Detect which cell encompasses the target text, then output its [X, Y] center coordinate. 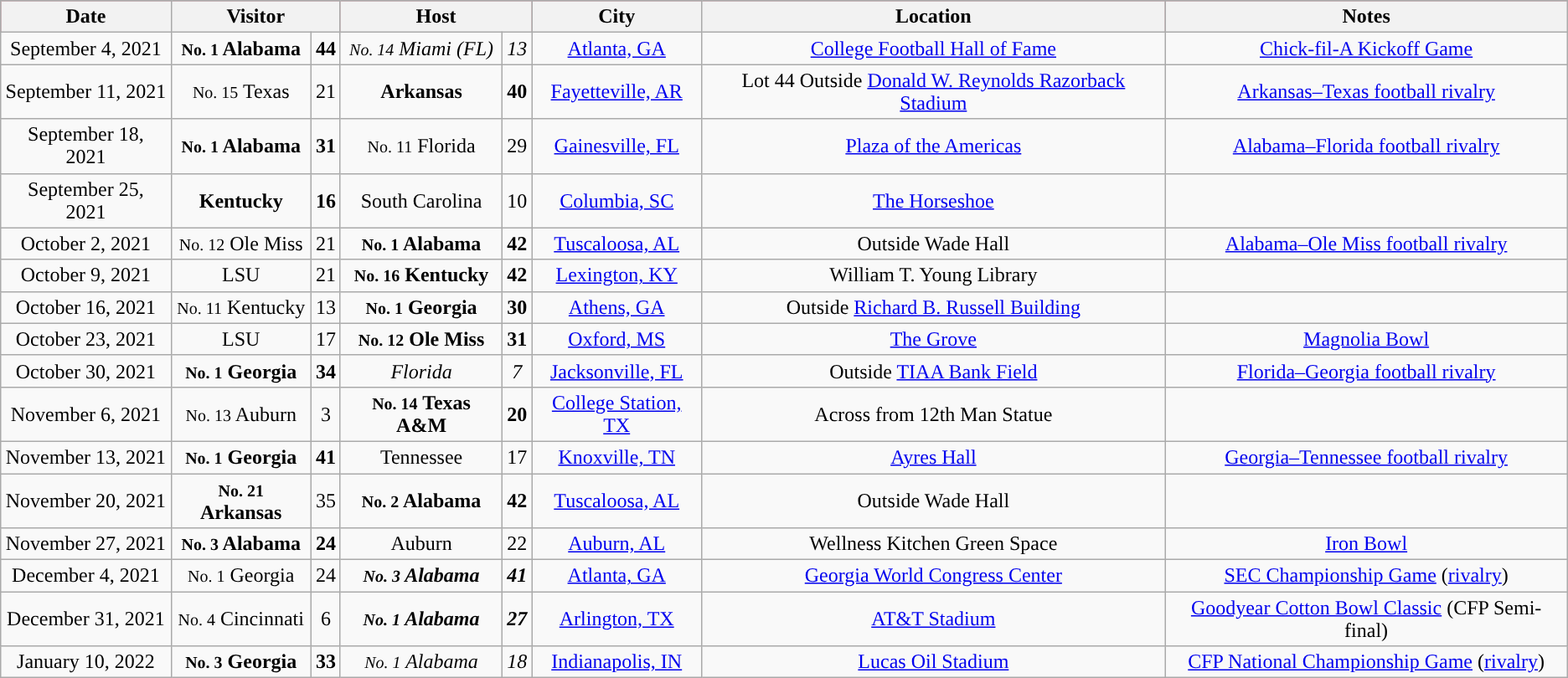
December 31, 2021 [85, 619]
September 25, 2021 [85, 201]
Ayres Hall [933, 457]
Florida [420, 371]
January 10, 2022 [85, 662]
Arkansas [420, 92]
October 16, 2021 [85, 307]
Alabama–Ole Miss football rivalry [1366, 244]
December 4, 2021 [85, 576]
November 13, 2021 [85, 457]
Columbia, SC [616, 201]
The Grove [933, 339]
No. 3 Georgia [241, 662]
Lucas Oil Stadium [933, 662]
September 18, 2021 [85, 146]
20 [518, 413]
Visitor [255, 17]
Outside TIAA Bank Field [933, 371]
18 [518, 662]
Magnolia Bowl [1366, 339]
No. 11 Kentucky [241, 307]
The Horseshoe [933, 201]
Jacksonville, FL [616, 371]
October 30, 2021 [85, 371]
Kentucky [241, 201]
No. 14 Texas A&M [420, 413]
No. 2 Alabama [420, 501]
Florida–Georgia football rivalry [1366, 371]
Goodyear Cotton Bowl Classic (CFP Semi-final) [1366, 619]
Athens, GA [616, 307]
44 [325, 49]
Host [436, 17]
College Football Hall of Fame [933, 49]
College Station, TX [616, 413]
Arlington, TX [616, 619]
Alabama–Florida football rivalry [1366, 146]
Wellness Kitchen Green Space [933, 544]
Arkansas–Texas football rivalry [1366, 92]
27 [518, 619]
Outside Richard B. Russell Building [933, 307]
October 23, 2021 [85, 339]
No. 13 Auburn [241, 413]
October 2, 2021 [85, 244]
Lexington, KY [616, 275]
South Carolina [420, 201]
No. 4 Cincinnati [241, 619]
Lot 44 Outside Donald W. Reynolds Razorback Stadium [933, 92]
November 6, 2021 [85, 413]
William T. Young Library [933, 275]
Location [933, 17]
6 [325, 619]
November 20, 2021 [85, 501]
Chick-fil-A Kickoff Game [1366, 49]
Auburn [420, 544]
No. 11 Florida [420, 146]
16 [325, 201]
Auburn, AL [616, 544]
Iron Bowl [1366, 544]
Plaza of the Americas [933, 146]
September 11, 2021 [85, 92]
Georgia World Congress Center [933, 576]
3 [325, 413]
CFP National Championship Game (rivalry) [1366, 662]
22 [518, 544]
33 [325, 662]
35 [325, 501]
September 4, 2021 [85, 49]
AT&T Stadium [933, 619]
Georgia–Tennessee football rivalry [1366, 457]
34 [325, 371]
Gainesville, FL [616, 146]
SEC Championship Game (rivalry) [1366, 576]
No. 21 Arkansas [241, 501]
Fayetteville, AR [616, 92]
7 [518, 371]
40 [518, 92]
Notes [1366, 17]
Indianapolis, IN [616, 662]
Tennessee [420, 457]
No. 15 Texas [241, 92]
No. 14 Miami (FL) [420, 49]
10 [518, 201]
Across from 12th Man Statue [933, 413]
Oxford, MS [616, 339]
November 27, 2021 [85, 544]
30 [518, 307]
City [616, 17]
October 9, 2021 [85, 275]
29 [518, 146]
No. 16 Kentucky [420, 275]
Date [85, 17]
Knoxville, TN [616, 457]
